Locate the cell with the specified text and output its [X, Y] center coordinate. 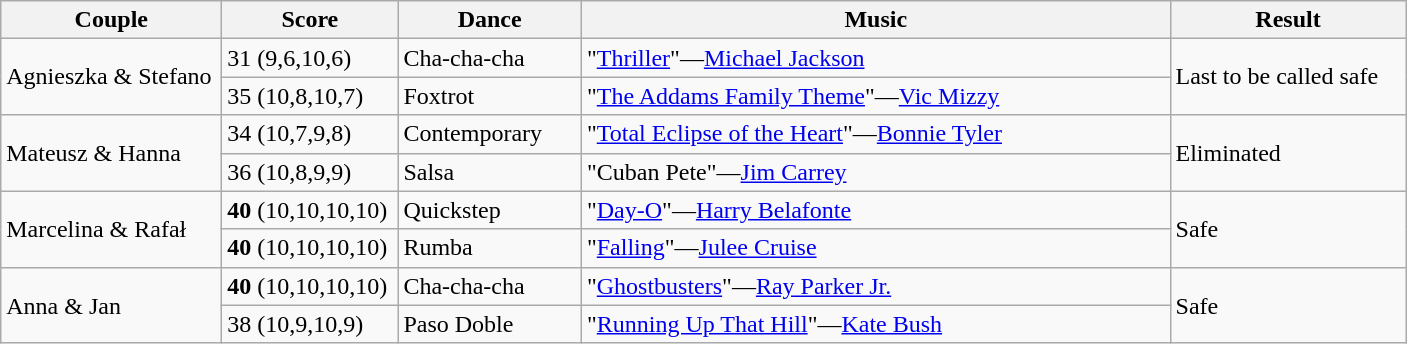
"Thriller"—Michael Jackson [876, 58]
Last to be called safe [1288, 77]
"Day-O"—Harry Belafonte [876, 210]
Paso Doble [490, 324]
Marcelina & Rafał [112, 229]
Result [1288, 20]
Eliminated [1288, 153]
34 (10,7,9,8) [310, 134]
Anna & Jan [112, 305]
Couple [112, 20]
"Total Eclipse of the Heart"—Bonnie Tyler [876, 134]
35 (10,8,10,7) [310, 96]
"Falling"—Julee Cruise [876, 248]
Mateusz & Hanna [112, 153]
"Running Up That Hill"—Kate Bush [876, 324]
38 (10,9,10,9) [310, 324]
31 (9,6,10,6) [310, 58]
"The Addams Family Theme"—Vic Mizzy [876, 96]
Rumba [490, 248]
Contemporary [490, 134]
Foxtrot [490, 96]
Quickstep [490, 210]
Agnieszka & Stefano [112, 77]
Salsa [490, 172]
Dance [490, 20]
36 (10,8,9,9) [310, 172]
Music [876, 20]
Score [310, 20]
"Cuban Pete"—Jim Carrey [876, 172]
"Ghostbusters"—Ray Parker Jr. [876, 286]
